Pinpoint the cell where the given text exists, returning its (X, Y) midpoint coordinate. 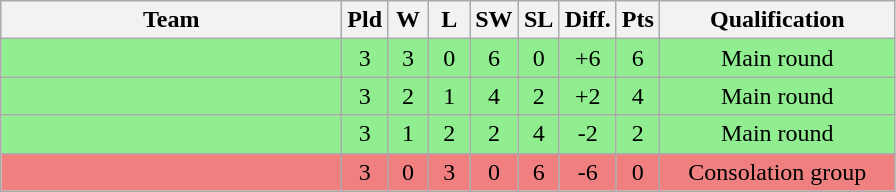
L (450, 20)
SW (494, 20)
Pts (638, 20)
Diff. (588, 20)
Qualification (777, 20)
Pld (365, 20)
W (408, 20)
-6 (588, 172)
-2 (588, 134)
+6 (588, 58)
Team (172, 20)
Consolation group (777, 172)
+2 (588, 96)
SL (538, 20)
